Return the (X, Y) coordinate for the center point of the cell that contains the specified text.  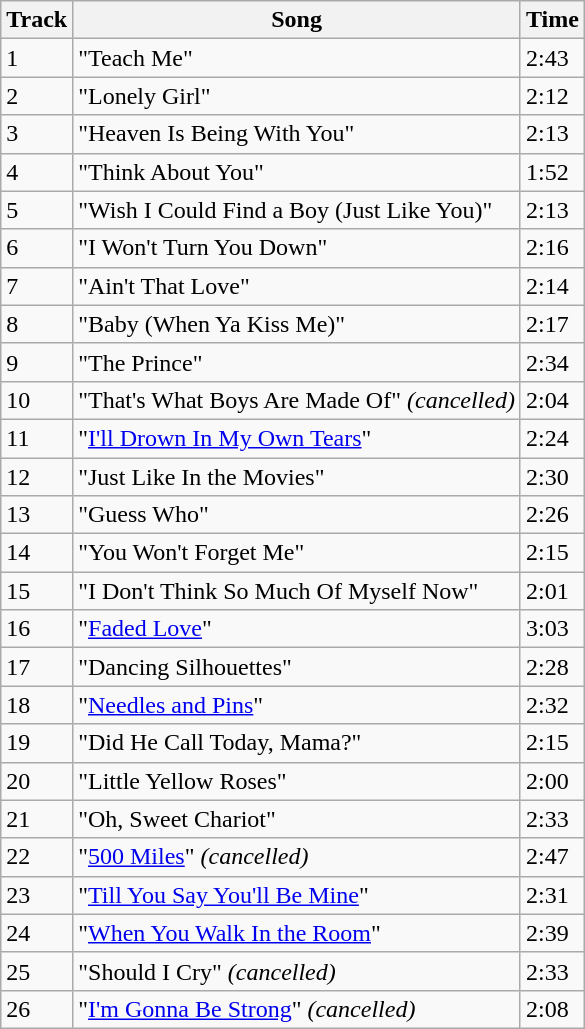
"Wish I Could Find a Boy (Just Like You)" (297, 210)
3:03 (552, 629)
24 (37, 933)
2:08 (552, 1009)
"Guess Who" (297, 515)
2:31 (552, 895)
2:14 (552, 286)
8 (37, 324)
Track (37, 20)
"500 Miles" (cancelled) (297, 857)
"Teach Me" (297, 58)
2:32 (552, 705)
"When You Walk In the Room" (297, 933)
2:04 (552, 400)
1:52 (552, 172)
2:17 (552, 324)
"I Don't Think So Much Of Myself Now" (297, 591)
2:30 (552, 477)
2:24 (552, 438)
2:26 (552, 515)
2 (37, 96)
"Little Yellow Roses" (297, 781)
2:28 (552, 667)
"Ain't That Love" (297, 286)
"Faded Love" (297, 629)
2:39 (552, 933)
"Dancing Silhouettes" (297, 667)
2:34 (552, 362)
"Needles and Pins" (297, 705)
2:47 (552, 857)
14 (37, 553)
"Think About You" (297, 172)
"The Prince" (297, 362)
22 (37, 857)
20 (37, 781)
2:16 (552, 248)
16 (37, 629)
2:43 (552, 58)
2:00 (552, 781)
21 (37, 819)
23 (37, 895)
18 (37, 705)
4 (37, 172)
26 (37, 1009)
"Should I Cry" (cancelled) (297, 971)
12 (37, 477)
"Lonely Girl" (297, 96)
9 (37, 362)
13 (37, 515)
6 (37, 248)
2:12 (552, 96)
11 (37, 438)
25 (37, 971)
7 (37, 286)
15 (37, 591)
"Till You Say You'll Be Mine" (297, 895)
5 (37, 210)
1 (37, 58)
17 (37, 667)
Song (297, 20)
19 (37, 743)
"Just Like In the Movies" (297, 477)
"That's What Boys Are Made Of" (cancelled) (297, 400)
2:01 (552, 591)
3 (37, 134)
"I'll Drown In My Own Tears" (297, 438)
"Heaven Is Being With You" (297, 134)
"I'm Gonna Be Strong" (cancelled) (297, 1009)
"You Won't Forget Me" (297, 553)
Time (552, 20)
"Oh, Sweet Chariot" (297, 819)
10 (37, 400)
"Baby (When Ya Kiss Me)" (297, 324)
"I Won't Turn You Down" (297, 248)
"Did He Call Today, Mama?" (297, 743)
